Search for the cell housing the specified text and yield its [x, y] center coordinate. 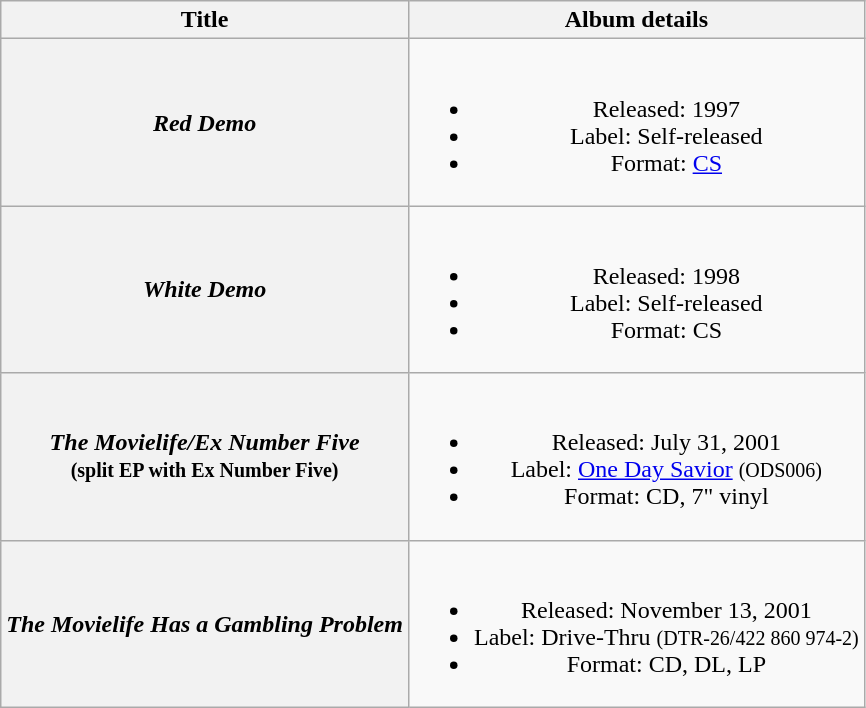
Title [205, 20]
Red Demo [205, 122]
Released: November 13, 2001Label: Drive-Thru (DTR-26/422 860 974-2)Format: CD, DL, LP [636, 624]
Album details [636, 20]
Released: 1997Label: Self-releasedFormat: CS [636, 122]
White Demo [205, 290]
Released: July 31, 2001Label: One Day Savior (ODS006)Format: CD, 7" vinyl [636, 456]
The Movielife/Ex Number Five(split EP with Ex Number Five) [205, 456]
The Movielife Has a Gambling Problem [205, 624]
Released: 1998Label: Self-releasedFormat: CS [636, 290]
